Pinpoint the cell where the given text exists, returning its [X, Y] midpoint coordinate. 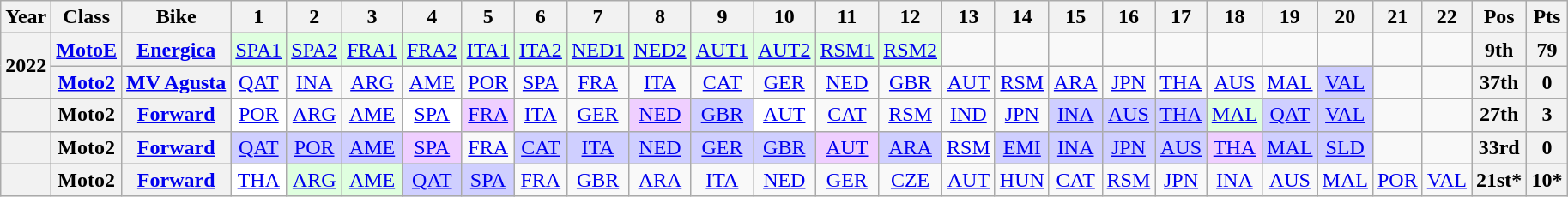
6 [541, 17]
ITA2 [541, 50]
AUT2 [784, 50]
33rd [1498, 147]
Pts [1547, 17]
7 [597, 17]
NED1 [597, 50]
9 [722, 17]
RSM2 [911, 50]
16 [1129, 17]
20 [1345, 17]
SLD [1345, 147]
5 [487, 17]
14 [1021, 17]
19 [1290, 17]
Year [26, 17]
SPA1 [259, 50]
HUN [1021, 180]
21 [1397, 17]
13 [969, 17]
ITA1 [487, 50]
Pos [1498, 17]
11 [847, 17]
SPA2 [314, 50]
EMI [1021, 147]
FRA1 [372, 50]
2022 [26, 66]
17 [1181, 17]
MV Agusta [177, 82]
Class [87, 17]
21st* [1498, 180]
15 [1075, 17]
CZE [911, 180]
4 [432, 17]
FRA2 [432, 50]
Energica [177, 50]
1 [259, 17]
IND [969, 115]
10 [784, 17]
Bike [177, 17]
9th [1498, 50]
8 [660, 17]
27th [1498, 115]
2 [314, 17]
12 [911, 17]
37th [1498, 82]
NED2 [660, 50]
18 [1234, 17]
79 [1547, 50]
22 [1447, 17]
10* [1547, 180]
MotoE [87, 50]
RSM1 [847, 50]
AUT1 [722, 50]
